Scan for the cell matching the given text and deliver its [x, y] coordinate at center. 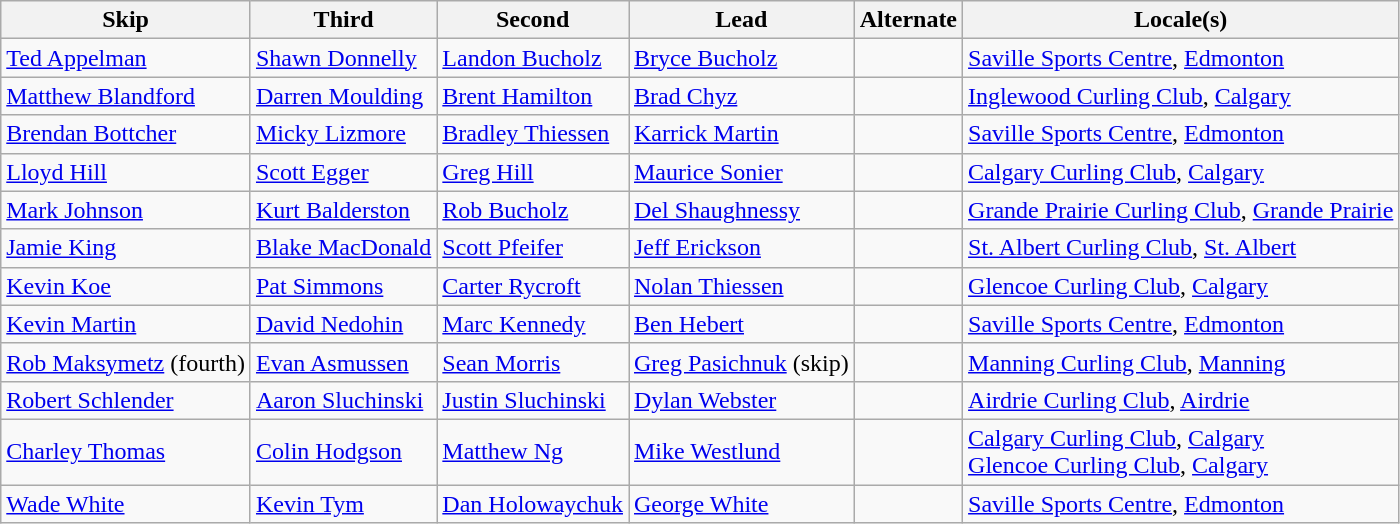
Wade White [126, 503]
Robert Schlender [126, 400]
Charley Thomas [126, 452]
Second [533, 20]
Shawn Donnelly [343, 58]
Brent Hamilton [533, 96]
Colin Hodgson [343, 452]
Inglewood Curling Club, Calgary [1181, 96]
Karrick Martin [741, 134]
Micky Lizmore [343, 134]
Greg Hill [533, 172]
Darren Moulding [343, 96]
Lloyd Hill [126, 172]
Aaron Sluchinski [343, 400]
Sean Morris [533, 362]
Locale(s) [1181, 20]
Rob Maksymetz (fourth) [126, 362]
Dylan Webster [741, 400]
Scott Pfeifer [533, 248]
Grande Prairie Curling Club, Grande Prairie [1181, 210]
Marc Kennedy [533, 324]
Justin Sluchinski [533, 400]
Mark Johnson [126, 210]
Brendan Bottcher [126, 134]
Carter Rycroft [533, 286]
Evan Asmussen [343, 362]
Blake MacDonald [343, 248]
Jeff Erickson [741, 248]
Kevin Tym [343, 503]
Airdrie Curling Club, Airdrie [1181, 400]
Calgary Curling Club, Calgary Glencoe Curling Club, Calgary [1181, 452]
Nolan Thiessen [741, 286]
Skip [126, 20]
David Nedohin [343, 324]
Manning Curling Club, Manning [1181, 362]
Kevin Martin [126, 324]
Lead [741, 20]
Kevin Koe [126, 286]
Mike Westlund [741, 452]
Third [343, 20]
Rob Bucholz [533, 210]
Matthew Ng [533, 452]
Matthew Blandford [126, 96]
Bryce Bucholz [741, 58]
Bradley Thiessen [533, 134]
Greg Pasichnuk (skip) [741, 362]
Kurt Balderston [343, 210]
Dan Holowaychuk [533, 503]
Landon Bucholz [533, 58]
Del Shaughnessy [741, 210]
Glencoe Curling Club, Calgary [1181, 286]
Brad Chyz [741, 96]
Calgary Curling Club, Calgary [1181, 172]
George White [741, 503]
Pat Simmons [343, 286]
Ted Appelman [126, 58]
Alternate [908, 20]
Maurice Sonier [741, 172]
St. Albert Curling Club, St. Albert [1181, 248]
Jamie King [126, 248]
Scott Egger [343, 172]
Ben Hebert [741, 324]
